Identify which cell holds the provided text, then report its [x, y] central coordinate. 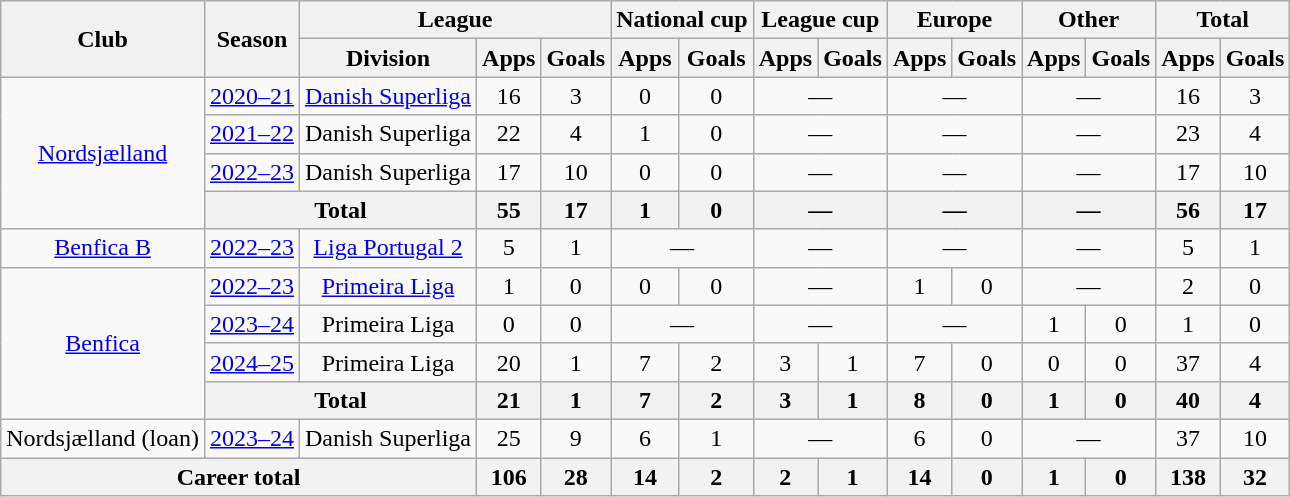
Season [252, 39]
28 [576, 477]
22 [509, 134]
Nordsjælland [103, 153]
23 [1188, 134]
9 [576, 438]
League [456, 20]
106 [509, 477]
40 [1188, 400]
Europe [954, 20]
32 [1255, 477]
20 [509, 362]
Career total [239, 477]
Nordsjælland (loan) [103, 438]
25 [509, 438]
138 [1188, 477]
Benfica B [103, 248]
Other [1089, 20]
2020–21 [252, 96]
Club [103, 39]
Division [388, 58]
8 [919, 400]
Liga Portugal 2 [388, 248]
National cup [682, 20]
56 [1188, 210]
Benfica [103, 343]
League cup [820, 20]
55 [509, 210]
2021–22 [252, 134]
2024–25 [252, 362]
21 [509, 400]
